Return (x, y) of the center of cell containing provided text 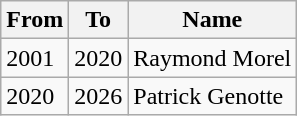
Patrick Genotte (212, 96)
2026 (98, 96)
To (98, 20)
2001 (35, 58)
From (35, 20)
Raymond Morel (212, 58)
Name (212, 20)
